Extract the (x, y) coordinate from the center of the cell holding the provided text.  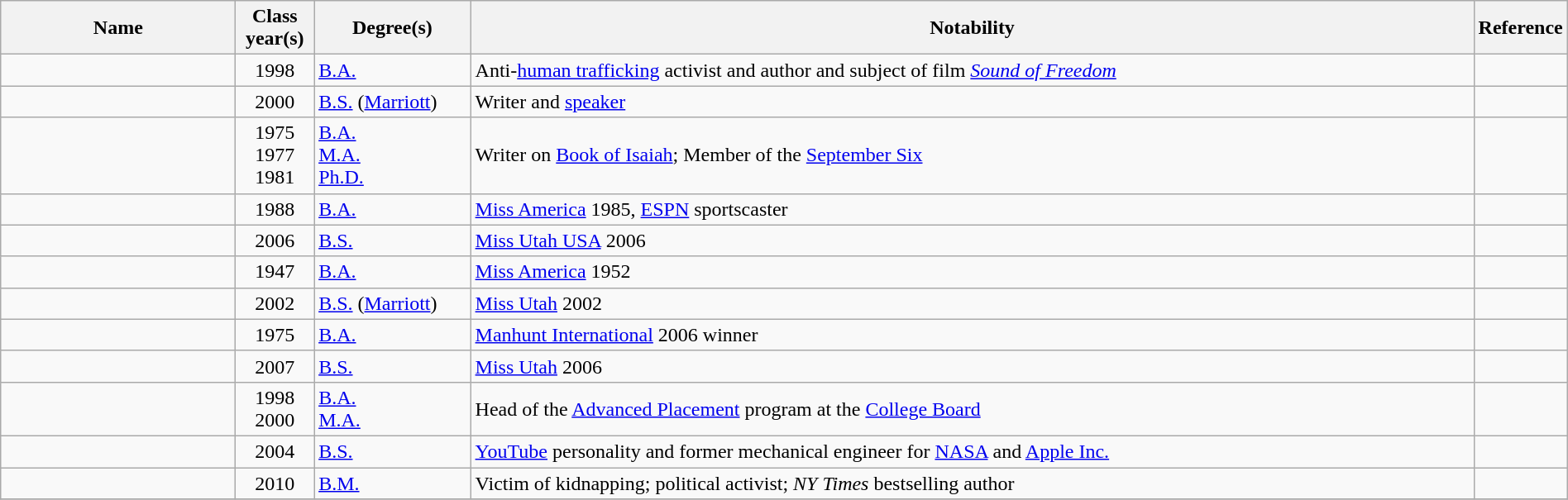
1988 (275, 209)
Reference (1520, 28)
Miss Utah USA 2006 (973, 240)
B.A.M.A. (392, 408)
2007 (275, 366)
1947 (275, 272)
2010 (275, 483)
19982000 (275, 408)
Writer and speaker (973, 102)
Head of the Advanced Placement program at the College Board (973, 408)
Victim of kidnapping; political activist; NY Times bestselling author (973, 483)
Class year(s) (275, 28)
2006 (275, 240)
YouTube personality and former mechanical engineer for NASA and Apple Inc. (973, 451)
2004 (275, 451)
Miss America 1952 (973, 272)
Manhunt International 2006 winner (973, 335)
Writer on Book of Isaiah; Member of the September Six (973, 155)
1975 (275, 335)
2002 (275, 303)
Name (118, 28)
Miss Utah 2002 (973, 303)
Degree(s) (392, 28)
B.A.M.A.Ph.D. (392, 155)
Anti-human trafficking activist and author and subject of film Sound of Freedom (973, 70)
197519771981 (275, 155)
Miss Utah 2006 (973, 366)
1998 (275, 70)
B.M. (392, 483)
2000 (275, 102)
Notability (973, 28)
Miss America 1985, ESPN sportscaster (973, 209)
